Return [X, Y] of the center of cell containing provided text 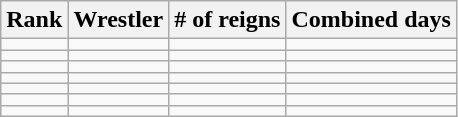
Wrestler [118, 20]
Combined days [371, 20]
Rank [34, 20]
# of reigns [228, 20]
